Find where the given text appears and provide that cell's center as (x, y) coordinate. 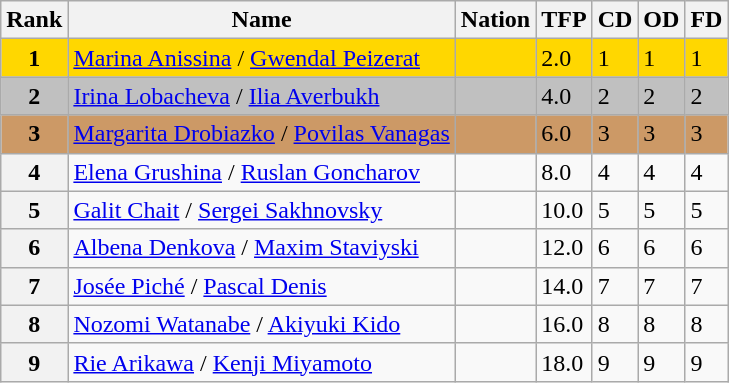
Margarita Drobiazko / Povilas Vanagas (262, 134)
12.0 (564, 248)
Galit Chait / Sergei Sakhnovsky (262, 210)
2.0 (564, 58)
4.0 (564, 96)
16.0 (564, 324)
6.0 (564, 134)
8.0 (564, 172)
Rie Arikawa / Kenji Miyamoto (262, 362)
Elena Grushina / Ruslan Goncharov (262, 172)
Nation (495, 20)
Name (262, 20)
Albena Denkova / Maxim Staviyski (262, 248)
FD (706, 20)
Josée Piché / Pascal Denis (262, 286)
CD (615, 20)
Irina Lobacheva / Ilia Averbukh (262, 96)
Rank (34, 20)
OD (662, 20)
TFP (564, 20)
Nozomi Watanabe / Akiyuki Kido (262, 324)
18.0 (564, 362)
14.0 (564, 286)
10.0 (564, 210)
Marina Anissina / Gwendal Peizerat (262, 58)
